Capture the cell that displays the provided text and extract its (x, y) central coordinate. 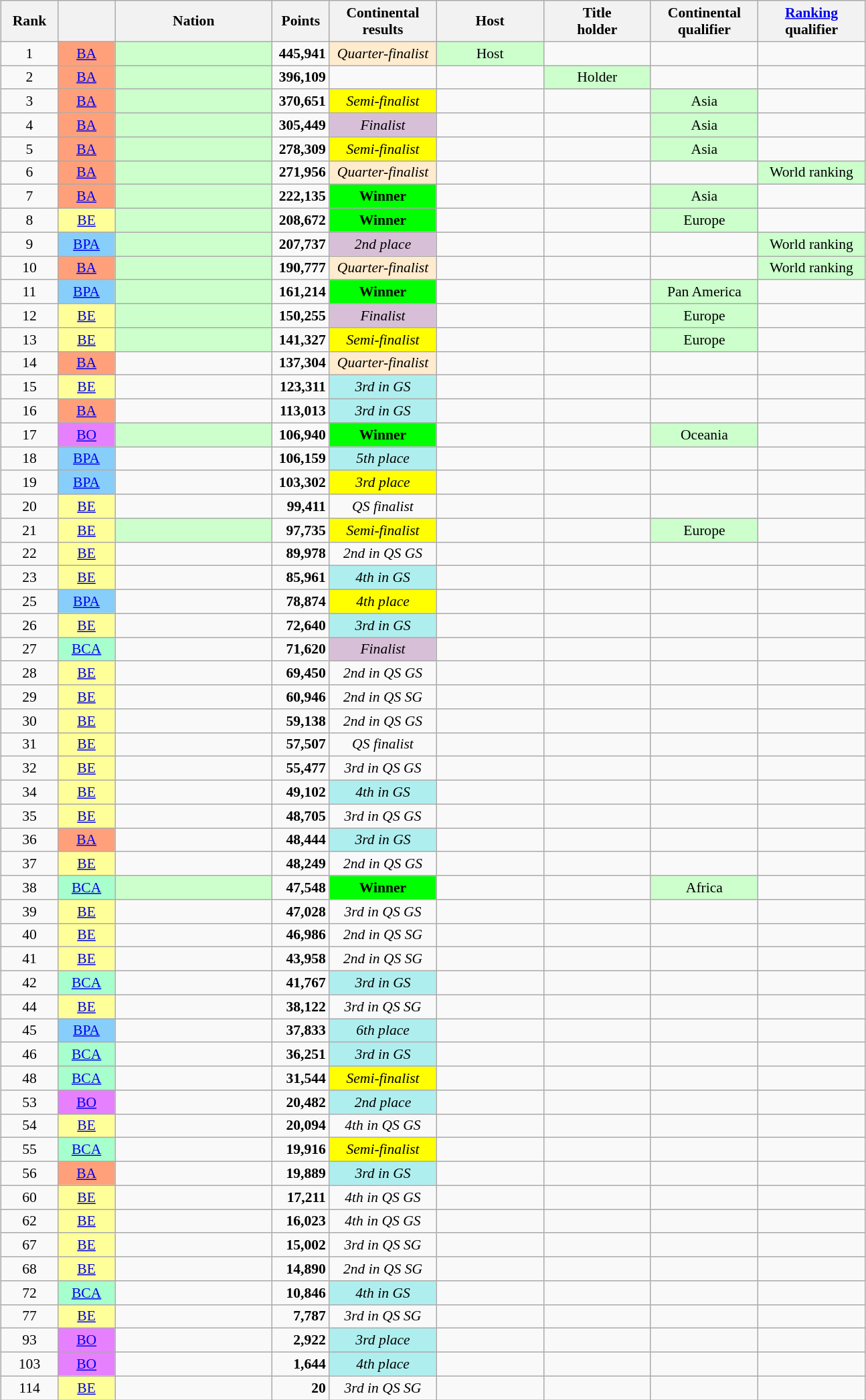
97,735 (301, 530)
Points (301, 21)
15,002 (301, 1245)
19 (29, 482)
28 (29, 673)
445,941 (301, 54)
34 (29, 792)
15 (29, 387)
106,159 (301, 459)
45 (29, 1030)
278,309 (301, 148)
89,978 (301, 554)
114 (29, 1388)
Rank (29, 21)
6th place (383, 1030)
59,138 (301, 720)
55,477 (301, 769)
47,028 (301, 911)
78,874 (301, 601)
6 (29, 173)
44 (29, 1007)
10,846 (301, 1292)
55 (29, 1150)
35 (29, 816)
60 (29, 1197)
39 (29, 911)
47,548 (301, 888)
62 (29, 1221)
56 (29, 1173)
31,544 (301, 1078)
67 (29, 1245)
161,214 (301, 292)
3 (29, 101)
271,956 (301, 173)
22 (29, 554)
27 (29, 649)
37,833 (301, 1030)
2 (29, 78)
113,013 (301, 411)
60,946 (301, 697)
40 (29, 935)
7,787 (301, 1316)
18 (29, 459)
20,482 (301, 1102)
20,094 (301, 1126)
5th place (383, 459)
Oceania (704, 435)
68 (29, 1269)
72,640 (301, 625)
Nation (194, 21)
141,327 (301, 339)
190,777 (301, 268)
14,890 (301, 1269)
14 (29, 363)
48,444 (301, 840)
30 (29, 720)
19,889 (301, 1173)
Pan America (704, 292)
46,986 (301, 935)
48,705 (301, 816)
54 (29, 1126)
Africa (704, 888)
69,450 (301, 673)
32 (29, 769)
208,672 (301, 220)
23 (29, 578)
7 (29, 197)
72 (29, 1292)
Holder (597, 78)
36,251 (301, 1054)
48 (29, 1078)
31 (29, 744)
9 (29, 244)
77 (29, 1316)
99,411 (301, 506)
16,023 (301, 1221)
106,940 (301, 435)
37 (29, 864)
41,767 (301, 983)
13 (29, 339)
8 (29, 220)
17 (29, 435)
305,449 (301, 125)
36 (29, 840)
25 (29, 601)
46 (29, 1054)
150,255 (301, 316)
19,916 (301, 1150)
103,302 (301, 482)
Rankingqualifier (811, 21)
123,311 (301, 387)
4 (29, 125)
53 (29, 1102)
43,958 (301, 959)
5 (29, 148)
29 (29, 697)
21 (29, 530)
16 (29, 411)
222,135 (301, 197)
12 (29, 316)
42 (29, 983)
85,961 (301, 578)
26 (29, 625)
396,109 (301, 78)
48,249 (301, 864)
Continentalqualifier (704, 21)
207,737 (301, 244)
103 (29, 1364)
1,644 (301, 1364)
137,304 (301, 363)
57,507 (301, 744)
Continentalresults (383, 21)
38 (29, 888)
38,122 (301, 1007)
10 (29, 268)
11 (29, 292)
17,211 (301, 1197)
Titleholder (597, 21)
49,102 (301, 792)
71,620 (301, 649)
93 (29, 1340)
370,651 (301, 101)
1 (29, 54)
41 (29, 959)
2,922 (301, 1340)
